Output the (x, y) coordinate of the center of the cell containing the given text.  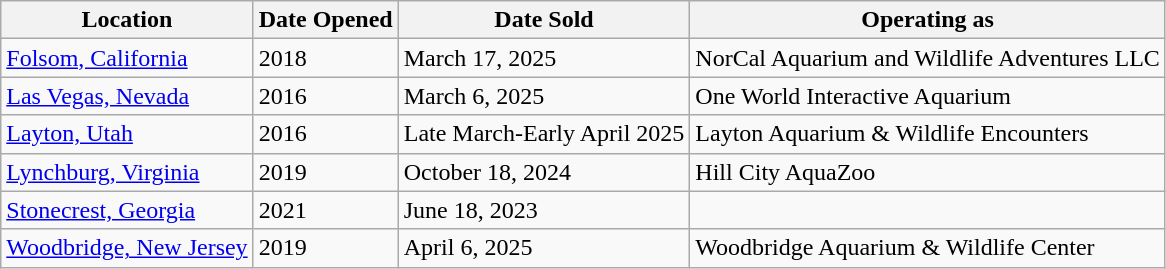
Woodbridge, New Jersey (127, 248)
Operating as (928, 20)
2018 (326, 58)
NorCal Aquarium and Wildlife Adventures LLC (928, 58)
April 6, 2025 (544, 248)
October 18, 2024 (544, 172)
Folsom, California (127, 58)
June 18, 2023 (544, 210)
Date Opened (326, 20)
Late March-Early April 2025 (544, 134)
March 17, 2025 (544, 58)
Location (127, 20)
Stonecrest, Georgia (127, 210)
Hill City AquaZoo (928, 172)
Date Sold (544, 20)
Layton, Utah (127, 134)
Lynchburg, Virginia (127, 172)
Woodbridge Aquarium & Wildlife Center (928, 248)
One World Interactive Aquarium (928, 96)
2021 (326, 210)
Las Vegas, Nevada (127, 96)
Layton Aquarium & Wildlife Encounters (928, 134)
March 6, 2025 (544, 96)
